Capture the cell that displays the provided text and extract its [X, Y] central coordinate. 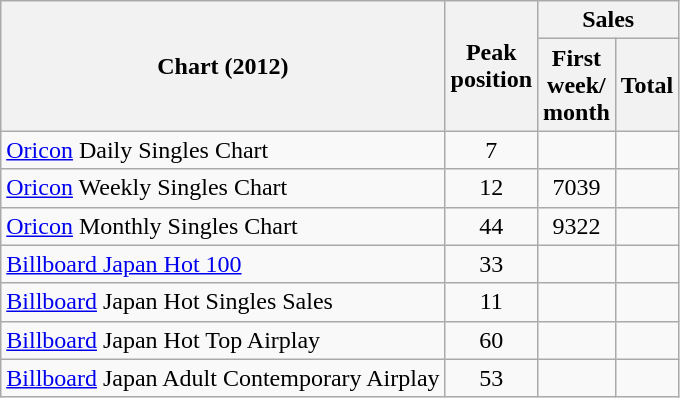
7039 [577, 188]
33 [491, 264]
11 [491, 302]
60 [491, 340]
Billboard Japan Adult Contemporary Airplay [223, 378]
Oricon Monthly Singles Chart [223, 226]
Billboard Japan Hot Top Airplay [223, 340]
7 [491, 150]
Oricon Weekly Singles Chart [223, 188]
Billboard Japan Hot Singles Sales [223, 302]
Firstweek/month [577, 85]
9322 [577, 226]
Billboard Japan Hot 100 [223, 264]
44 [491, 226]
53 [491, 378]
Peakposition [491, 66]
12 [491, 188]
Chart (2012) [223, 66]
Sales [608, 20]
Total [647, 85]
Oricon Daily Singles Chart [223, 150]
